Find where the given text appears and provide that cell's center as [x, y] coordinate. 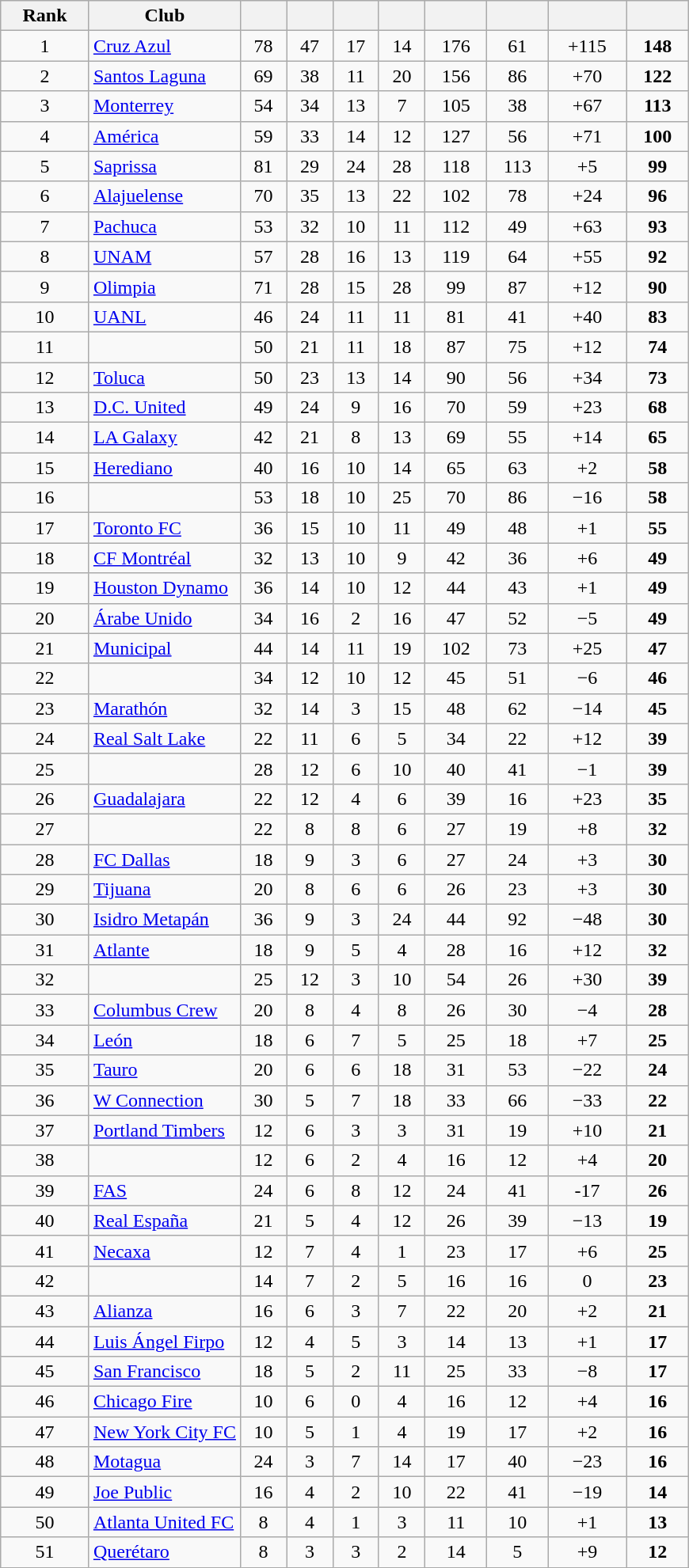
−4 [588, 1010]
Joe Public [165, 1492]
64 [518, 256]
Municipal [165, 648]
-17 [588, 1190]
D.C. United [165, 408]
Tijuana [165, 890]
57 [263, 256]
127 [456, 136]
Saprissa [165, 166]
+8 [588, 829]
Chicago Fire [165, 1402]
Pachuca [165, 226]
+67 [588, 106]
−6 [588, 678]
−13 [588, 1221]
−48 [588, 920]
96 [657, 196]
148 [657, 46]
América [165, 136]
63 [518, 468]
−33 [588, 1100]
Santos Laguna [165, 76]
New York City FC [165, 1432]
W Connection [165, 1100]
Árabe Unido [165, 618]
Guadalajara [165, 799]
+40 [588, 317]
Alajuelense [165, 196]
Toluca [165, 378]
Olimpia [165, 287]
FAS [165, 1190]
Atlante [165, 950]
−5 [588, 618]
−1 [588, 769]
+30 [588, 980]
100 [657, 136]
Rank [45, 16]
75 [518, 347]
CF Montréal [165, 558]
Luis Ángel Firpo [165, 1342]
61 [518, 46]
+7 [588, 1040]
Necaxa [165, 1251]
Club [165, 16]
71 [263, 287]
Querétaro [165, 1552]
122 [657, 76]
Real Salt Lake [165, 738]
+115 [588, 46]
37 [45, 1130]
−23 [588, 1462]
+34 [588, 378]
LA Galaxy [165, 438]
Monterrey [165, 106]
118 [456, 166]
119 [456, 256]
+70 [588, 76]
74 [657, 347]
San Francisco [165, 1372]
−16 [588, 498]
52 [518, 618]
Real España [165, 1221]
−22 [588, 1070]
62 [518, 708]
León [165, 1040]
156 [456, 76]
105 [456, 106]
+25 [588, 648]
−8 [588, 1372]
Toronto FC [165, 528]
Atlanta United FC [165, 1522]
+14 [588, 438]
Portland Timbers [165, 1130]
68 [657, 408]
+5 [588, 166]
Motagua [165, 1462]
−14 [588, 708]
UNAM [165, 256]
UANL [165, 317]
+10 [588, 1130]
93 [657, 226]
−19 [588, 1492]
Isidro Metapán [165, 920]
Columbus Crew [165, 1010]
+24 [588, 196]
Herediano [165, 468]
Houston Dynamo [165, 588]
+55 [588, 256]
Marathón [165, 708]
FC Dallas [165, 859]
66 [518, 1100]
+9 [588, 1552]
+63 [588, 226]
176 [456, 46]
+71 [588, 136]
Tauro [165, 1070]
112 [456, 226]
83 [657, 317]
Cruz Azul [165, 46]
Alianza [165, 1311]
